Extract the [X, Y] coordinate from the center of the cell holding the provided text.  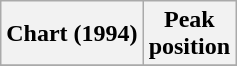
Peakposition [189, 34]
Chart (1994) [72, 34]
